Extract the (x, y) coordinate from the center of the cell holding the provided text.  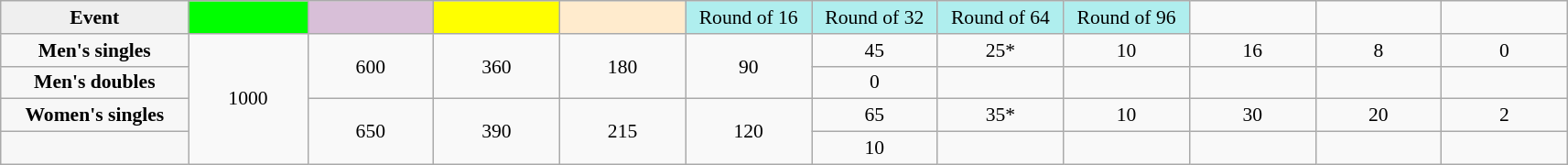
Men's doubles (95, 82)
65 (874, 115)
Round of 16 (749, 17)
90 (749, 66)
Round of 96 (1127, 17)
Event (95, 17)
Men's singles (95, 50)
120 (749, 132)
2 (1505, 115)
180 (622, 66)
650 (371, 132)
1000 (248, 99)
20 (1379, 115)
30 (1252, 115)
8 (1379, 50)
360 (497, 66)
25* (1000, 50)
Women's singles (95, 115)
215 (622, 132)
16 (1252, 50)
600 (371, 66)
Round of 32 (874, 17)
Round of 64 (1000, 17)
35* (1000, 115)
390 (497, 132)
45 (874, 50)
